Scan for the cell matching the given text and deliver its (X, Y) coordinate at center. 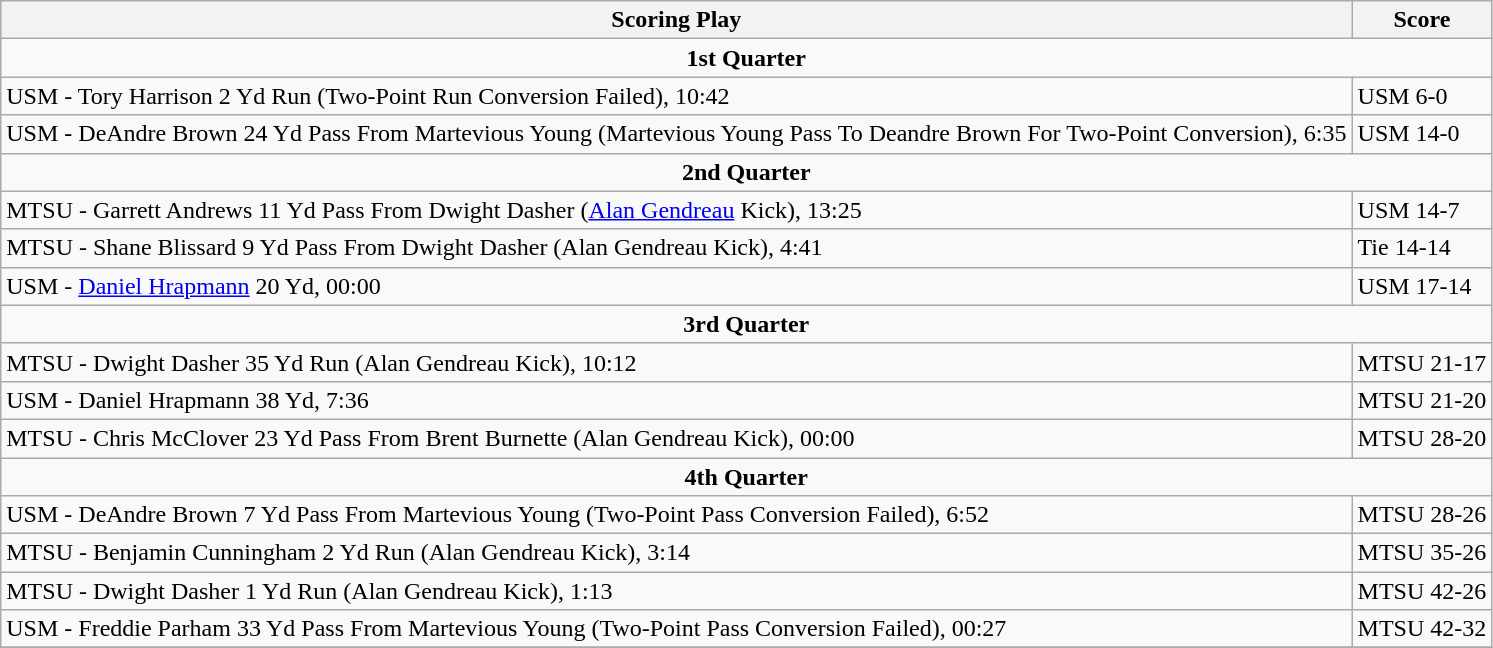
MTSU 28-20 (1422, 438)
USM 6-0 (1422, 96)
MTSU 21-17 (1422, 362)
Tie 14-14 (1422, 248)
MTSU - Garrett Andrews 11 Yd Pass From Dwight Dasher (Alan Gendreau Kick), 13:25 (676, 210)
4th Quarter (746, 477)
MTSU 42-26 (1422, 591)
MTSU - Dwight Dasher 35 Yd Run (Alan Gendreau Kick), 10:12 (676, 362)
1st Quarter (746, 58)
Scoring Play (676, 20)
USM - Tory Harrison 2 Yd Run (Two-Point Run Conversion Failed), 10:42 (676, 96)
USM - DeAndre Brown 24 Yd Pass From Martevious Young (Martevious Young Pass To Deandre Brown For Two-Point Conversion), 6:35 (676, 134)
2nd Quarter (746, 172)
USM 17-14 (1422, 286)
Score (1422, 20)
USM - Daniel Hrapmann 38 Yd, 7:36 (676, 400)
MTSU 28-26 (1422, 515)
USM - DeAndre Brown 7 Yd Pass From Martevious Young (Two-Point Pass Conversion Failed), 6:52 (676, 515)
MTSU 35-26 (1422, 553)
USM 14-0 (1422, 134)
USM 14-7 (1422, 210)
MTSU 42-32 (1422, 629)
MTSU - Shane Blissard 9 Yd Pass From Dwight Dasher (Alan Gendreau Kick), 4:41 (676, 248)
MTSU - Dwight Dasher 1 Yd Run (Alan Gendreau Kick), 1:13 (676, 591)
MTSU 21-20 (1422, 400)
MTSU - Benjamin Cunningham 2 Yd Run (Alan Gendreau Kick), 3:14 (676, 553)
3rd Quarter (746, 324)
USM - Daniel Hrapmann 20 Yd, 00:00 (676, 286)
USM - Freddie Parham 33 Yd Pass From Martevious Young (Two-Point Pass Conversion Failed), 00:27 (676, 629)
MTSU - Chris McClover 23 Yd Pass From Brent Burnette (Alan Gendreau Kick), 00:00 (676, 438)
